Return the (X, Y) coordinate for the center point of the cell that contains the specified text.  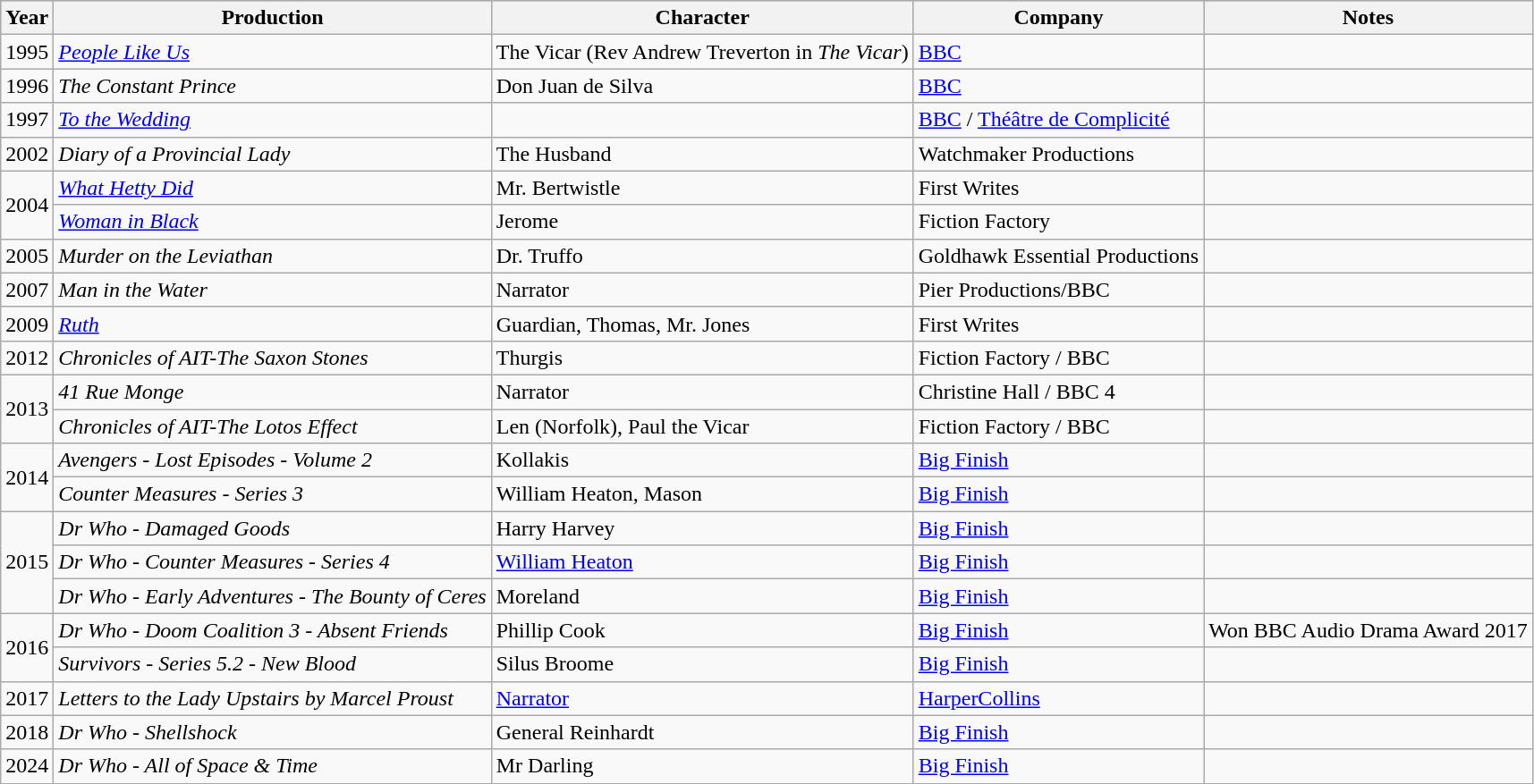
Woman in Black (272, 222)
Diary of a Provincial Lady (272, 154)
Christine Hall / BBC 4 (1058, 392)
Mr. Bertwistle (702, 188)
Goldhawk Essential Productions (1058, 256)
Ruth (272, 324)
Jerome (702, 222)
1995 (27, 52)
Guardian, Thomas, Mr. Jones (702, 324)
2014 (27, 477)
Counter Measures - Series 3 (272, 494)
2005 (27, 256)
Character (702, 18)
Pier Productions/BBC (1058, 290)
Chronicles of AIT-The Lotos Effect (272, 426)
Murder on the Leviathan (272, 256)
Year (27, 18)
2015 (27, 562)
2024 (27, 766)
BBC / Théâtre de Complicité (1058, 120)
Chronicles of AIT-The Saxon Stones (272, 358)
2013 (27, 409)
Silus Broome (702, 664)
41 Rue Monge (272, 392)
2007 (27, 290)
2009 (27, 324)
Don Juan de Silva (702, 86)
HarperCollins (1058, 698)
1997 (27, 120)
Production (272, 18)
Mr Darling (702, 766)
Company (1058, 18)
The Constant Prince (272, 86)
To the Wedding (272, 120)
Harry Harvey (702, 528)
General Reinhardt (702, 732)
What Hetty Did (272, 188)
2016 (27, 647)
Dr Who - Damaged Goods (272, 528)
2004 (27, 205)
Fiction Factory (1058, 222)
Len (Norfolk), Paul the Vicar (702, 426)
William Heaton, Mason (702, 494)
William Heaton (702, 562)
Letters to the Lady Upstairs by Marcel Proust (272, 698)
Watchmaker Productions (1058, 154)
Dr Who - Counter Measures - Series 4 (272, 562)
Kollakis (702, 460)
The Vicar (Rev Andrew Treverton in The Vicar) (702, 52)
People Like Us (272, 52)
Won BBC Audio Drama Award 2017 (1369, 630)
1996 (27, 86)
Notes (1369, 18)
Avengers - Lost Episodes - Volume 2 (272, 460)
Thurgis (702, 358)
Dr Who - Shellshock (272, 732)
Dr Who - Early Adventures - The Bounty of Ceres (272, 596)
Dr. Truffo (702, 256)
Dr Who - All of Space & Time (272, 766)
Dr Who - Doom Coalition 3 - Absent Friends (272, 630)
Survivors - Series 5.2 - New Blood (272, 664)
2018 (27, 732)
The Husband (702, 154)
Moreland (702, 596)
2012 (27, 358)
2002 (27, 154)
Man in the Water (272, 290)
Phillip Cook (702, 630)
2017 (27, 698)
